Detect which cell encompasses the target text, then output its (x, y) center coordinate. 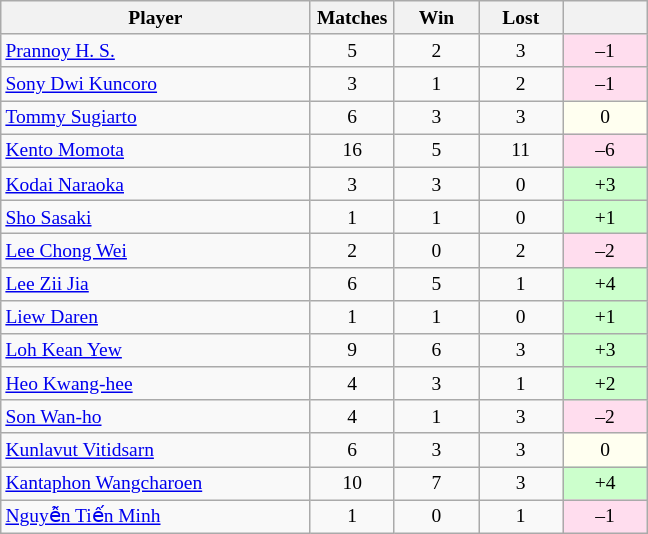
Win (436, 18)
Tommy Sugiarto (156, 118)
–6 (605, 150)
Liew Daren (156, 316)
Lost (521, 18)
Kento Momota (156, 150)
Kunlavut Vitidsarn (156, 450)
Lee Chong Wei (156, 250)
Matches (352, 18)
Sho Sasaki (156, 216)
Son Wan-ho (156, 416)
10 (352, 484)
Loh Kean Yew (156, 350)
Sony Dwi Kuncoro (156, 84)
Nguyễn Tiến Minh (156, 516)
Prannoy H. S. (156, 50)
Player (156, 18)
7 (436, 484)
Kantaphon Wangcharoen (156, 484)
16 (352, 150)
9 (352, 350)
+2 (605, 384)
Kodai Naraoka (156, 184)
11 (521, 150)
Heo Kwang-hee (156, 384)
Lee Zii Jia (156, 284)
